Return the (X, Y) coordinate for the center point of the cell that contains the specified text.  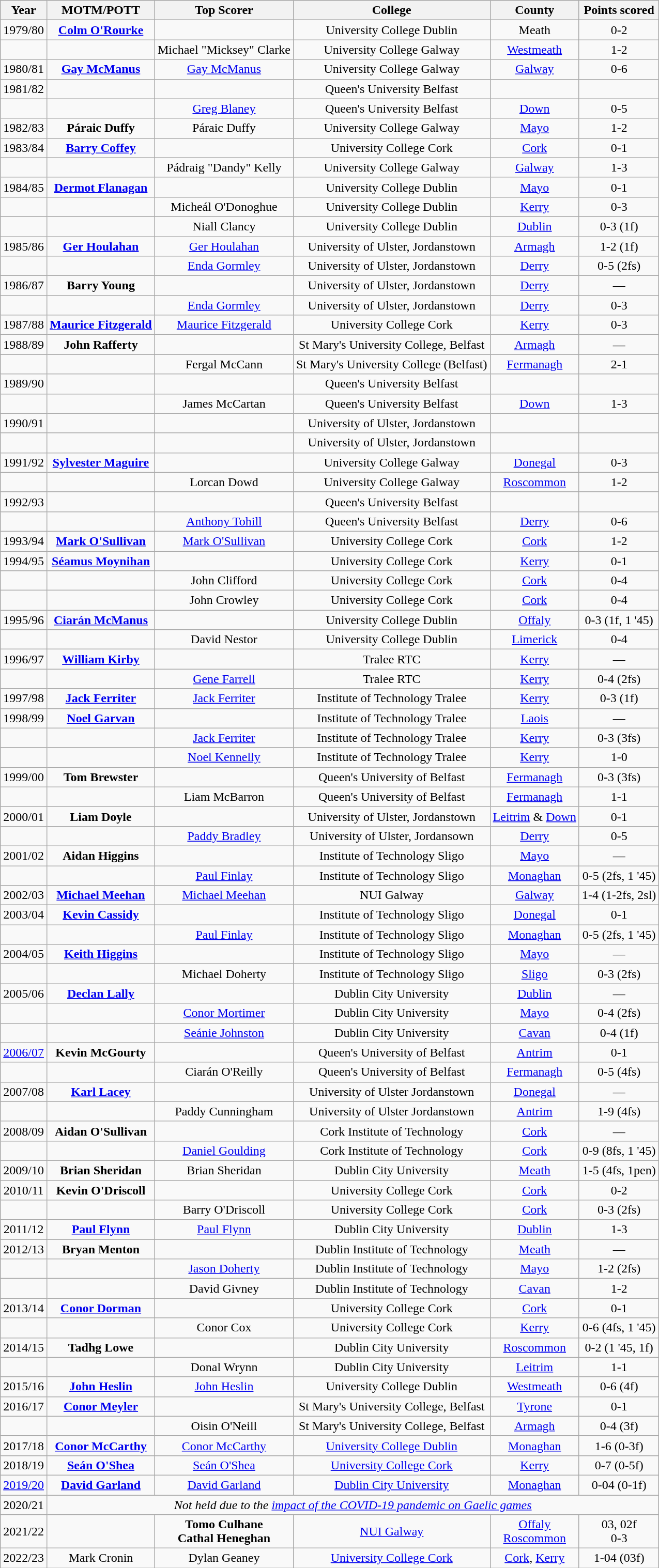
Barry Coffey (100, 148)
1996/97 (24, 659)
Dylan Geaney (224, 1558)
Michael "Micksey" Clarke (224, 50)
1980/81 (24, 69)
Liam Doyle (100, 816)
Greg Blaney (224, 108)
Leitrim (534, 1367)
Top Scorer (224, 10)
1987/88 (24, 325)
Limerick (534, 640)
David Nestor (224, 640)
Colm O'Rourke (100, 30)
1998/99 (24, 718)
1-5 (4fs, 1pen) (619, 1170)
Conor Cox (224, 1328)
David Givney (224, 1288)
2000/01 (24, 816)
1995/96 (24, 620)
Kevin McGourty (100, 1052)
0-6 (4f) (619, 1387)
Pádraig "Dandy" Kelly (224, 167)
Declan Lally (100, 993)
Mark Cronin (100, 1558)
Liam McBarron (224, 797)
Kevin Cassidy (100, 915)
0-3 (1f, 1 '45) (619, 620)
Bryan Menton (100, 1249)
2021/22 (24, 1531)
Tom Brewster (100, 777)
Tomo CulhaneCathal Heneghan (224, 1531)
2006/07 (24, 1052)
James McCartan (224, 403)
William Kirby (100, 659)
2022/23 (24, 1558)
2005/06 (24, 993)
1997/98 (24, 698)
2003/04 (24, 915)
Karl Lacey (100, 1092)
John Clifford (224, 581)
Michael Doherty (224, 974)
0-9 (8fs, 1 '45) (619, 1151)
MOTM/POTT (100, 10)
Anthony Tohill (224, 521)
Micheál O'Donoghue (224, 207)
Paddy Cunningham (224, 1111)
Lorcan Dowd (224, 482)
0-7 (0-5f) (619, 1465)
John Rafferty (100, 345)
1-2 (2fs) (619, 1269)
Daniel Goulding (224, 1151)
1993/94 (24, 541)
0-4 (1f) (619, 1033)
Niall Clancy (224, 226)
1994/95 (24, 561)
Tyrone (534, 1406)
1984/85 (24, 187)
1-0 (619, 757)
2001/02 (24, 856)
Aidan Higgins (100, 856)
OffalyRoscommon (534, 1531)
2015/16 (24, 1387)
Barry Young (100, 286)
1-6 (0-3f) (619, 1446)
Sligo (534, 974)
2007/08 (24, 1092)
Conor Dorman (100, 1308)
2012/13 (24, 1249)
Donal Wrynn (224, 1367)
Noel Kennelly (224, 757)
Seánie Johnston (224, 1033)
0-4 (3f) (619, 1426)
Year (24, 10)
University of Ulster, Jordansown (392, 836)
County (534, 10)
Fergal McCann (224, 364)
Conor Mortimer (224, 1013)
Oisin O'Neill (224, 1426)
0-5 (2fs) (619, 266)
2017/18 (24, 1446)
1983/84 (24, 148)
1982/83 (24, 128)
Paddy Bradley (224, 836)
1989/90 (24, 384)
0-2 (1 '45, 1f) (619, 1347)
2014/15 (24, 1347)
1992/93 (24, 502)
Leitrim & Down (534, 816)
St Mary's University College (Belfast) (392, 364)
Tadhg Lowe (100, 1347)
Not held due to the impact of the COVID-19 pandemic on Gaelic games (353, 1505)
1990/91 (24, 423)
Cork, Kerry (534, 1558)
Dermot Flanagan (100, 187)
2018/19 (24, 1465)
1-4 (1-2fs, 2sl) (619, 895)
2019/20 (24, 1485)
2008/09 (24, 1131)
Laois (534, 718)
2004/05 (24, 954)
Kevin O'Driscoll (100, 1190)
03, 02f0-3 (619, 1531)
1-2 (1f) (619, 246)
Ciarán O'Reilly (224, 1072)
Aidan O'Sullivan (100, 1131)
Points scored (619, 10)
1-04 (03f) (619, 1558)
2013/14 (24, 1308)
2009/10 (24, 1170)
1985/86 (24, 246)
0-04 (0-1f) (619, 1485)
Keith Higgins (100, 954)
2002/03 (24, 895)
Noel Garvan (100, 718)
0-5 (4fs) (619, 1072)
1-9 (4fs) (619, 1111)
1986/87 (24, 286)
1991/92 (24, 462)
Sylvester Maguire (100, 462)
Gene Farrell (224, 679)
2020/21 (24, 1505)
1981/82 (24, 89)
Conor Meyler (100, 1406)
0-6 (4fs, 1 '45) (619, 1328)
2016/17 (24, 1406)
1988/89 (24, 345)
Jason Doherty (224, 1269)
College (392, 10)
Séamus Moynihan (100, 561)
1979/80 (24, 30)
Ciarán McManus (100, 620)
Barry O'Driscoll (224, 1210)
Offaly (534, 620)
John Crowley (224, 600)
2010/11 (24, 1190)
1999/00 (24, 777)
2011/12 (24, 1230)
2-1 (619, 364)
